From the cell containing the given text, extract its center point as [x, y] coordinate. 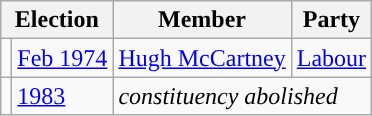
Member [202, 20]
1983 [62, 96]
Party [331, 20]
Labour [331, 58]
Election [57, 20]
constituency abolished [242, 96]
Hugh McCartney [202, 58]
Feb 1974 [62, 58]
